Determine the (x, y) coordinate at the center of the cell enclosing the given text.  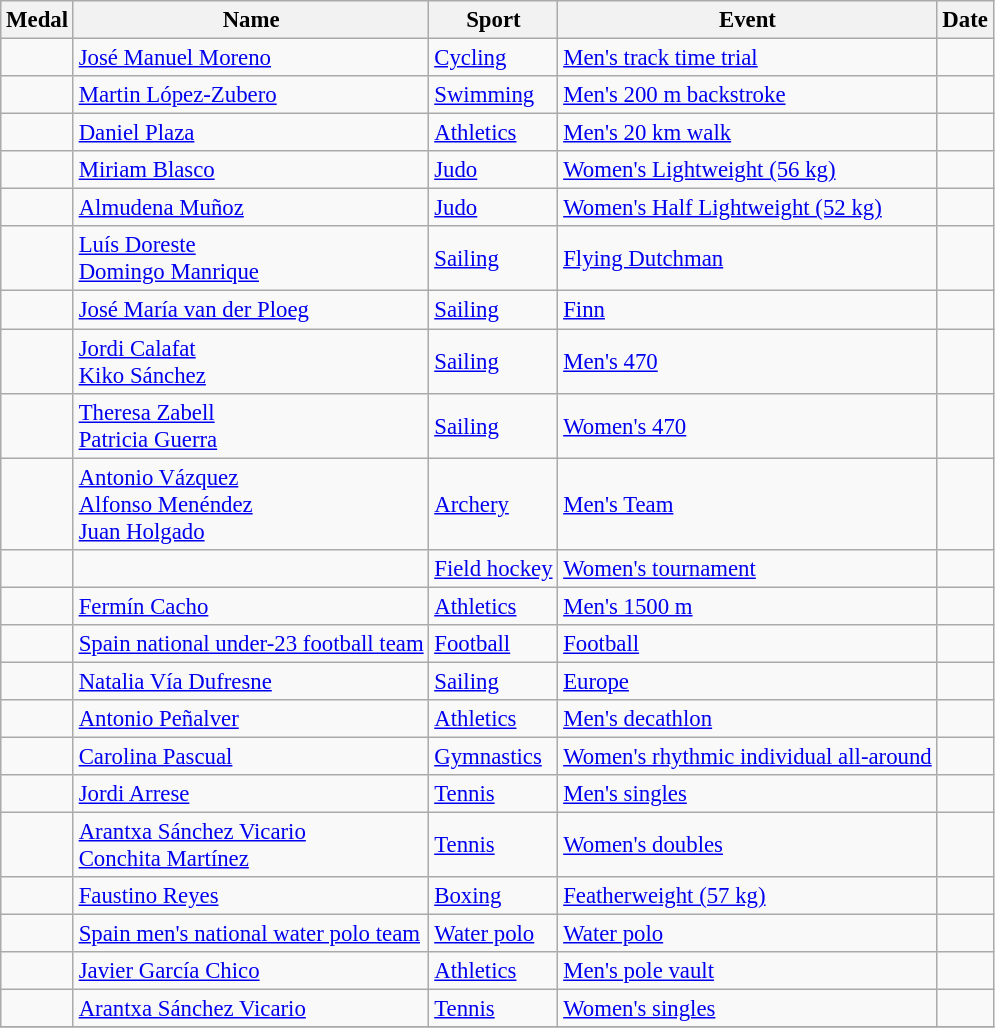
Martin López-Zubero (251, 95)
Antonio VázquezAlfonso MenéndezJuan Holgado (251, 504)
Men's 200 m backstroke (748, 95)
José Manuel Moreno (251, 58)
Finn (748, 310)
Field hockey (494, 568)
Natalia Vía Dufresne (251, 681)
Cycling (494, 58)
Medal (38, 20)
Flying Dutchman (748, 258)
Men's track time trial (748, 58)
Theresa Zabell Patricia Guerra (251, 426)
Women's doubles (748, 846)
Spain national under-23 football team (251, 644)
Gymnastics (494, 756)
Men's pole vault (748, 971)
Featherweight (57 kg) (748, 896)
Name (251, 20)
Europe (748, 681)
Women's tournament (748, 568)
Arantxa Sánchez Vicario Conchita Martínez (251, 846)
Daniel Plaza (251, 133)
Event (748, 20)
José María van der Ploeg (251, 310)
Carolina Pascual (251, 756)
Almudena Muñoz (251, 208)
Men's 20 km walk (748, 133)
Men's 1500 m (748, 606)
Faustino Reyes (251, 896)
Sport (494, 20)
Men's Team (748, 504)
Women's 470 (748, 426)
Women's singles (748, 1009)
Miriam Blasco (251, 170)
Fermín Cacho (251, 606)
Women's Lightweight (56 kg) (748, 170)
Antonio Peñalver (251, 719)
Women's rhythmic individual all-around (748, 756)
Arantxa Sánchez Vicario (251, 1009)
Luís Doreste Domingo Manrique (251, 258)
Boxing (494, 896)
Men's decathlon (748, 719)
Archery (494, 504)
Jordi Arrese (251, 794)
Date (965, 20)
Swimming (494, 95)
Men's 470 (748, 362)
Spain men's national water polo team (251, 934)
Jordi Calafat Kiko Sánchez (251, 362)
Women's Half Lightweight (52 kg) (748, 208)
Javier García Chico (251, 971)
Men's singles (748, 794)
